Determine the (x, y) coordinate at the center of the cell enclosing the given text.  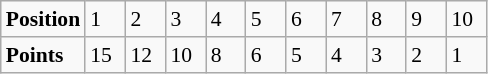
9 (426, 19)
Points (43, 55)
15 (105, 55)
12 (145, 55)
7 (346, 19)
Position (43, 19)
